Output the [x, y] coordinate of the center of the cell containing the given text.  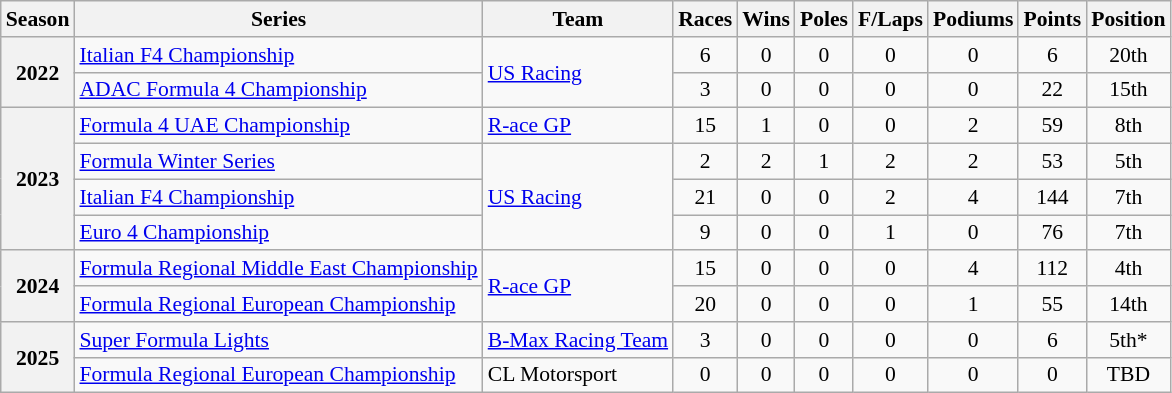
8th [1128, 126]
20 [705, 304]
21 [705, 197]
22 [1052, 90]
Poles [824, 19]
9 [705, 233]
F/Laps [890, 19]
Points [1052, 19]
Races [705, 19]
2024 [38, 286]
144 [1052, 197]
Position [1128, 19]
Podiums [974, 19]
Series [278, 19]
5th* [1128, 340]
CL Motorsport [578, 375]
4th [1128, 269]
59 [1052, 126]
Season [38, 19]
Wins [766, 19]
15th [1128, 90]
14th [1128, 304]
112 [1052, 269]
Team [578, 19]
Super Formula Lights [278, 340]
20th [1128, 55]
Formula 4 UAE Championship [278, 126]
76 [1052, 233]
ADAC Formula 4 Championship [278, 90]
2025 [38, 358]
Formula Winter Series [278, 162]
TBD [1128, 375]
5th [1128, 162]
2023 [38, 179]
Formula Regional Middle East Championship [278, 269]
2022 [38, 72]
55 [1052, 304]
53 [1052, 162]
Euro 4 Championship [278, 233]
B-Max Racing Team [578, 340]
